Locate the cell with the specified text and output its (x, y) center coordinate. 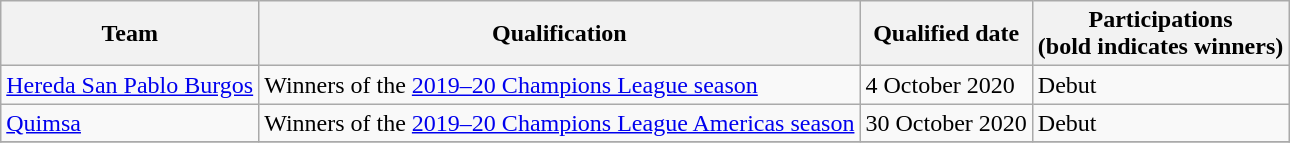
Winners of the 2019–20 Champions League Americas season (560, 123)
Qualified date (946, 34)
Winners of the 2019–20 Champions League season (560, 85)
Quimsa (130, 123)
Qualification (560, 34)
30 October 2020 (946, 123)
4 October 2020 (946, 85)
Team (130, 34)
Participations (bold indicates winners) (1160, 34)
Hereda San Pablo Burgos (130, 85)
